Pinpoint the cell where the given text exists, returning its [X, Y] midpoint coordinate. 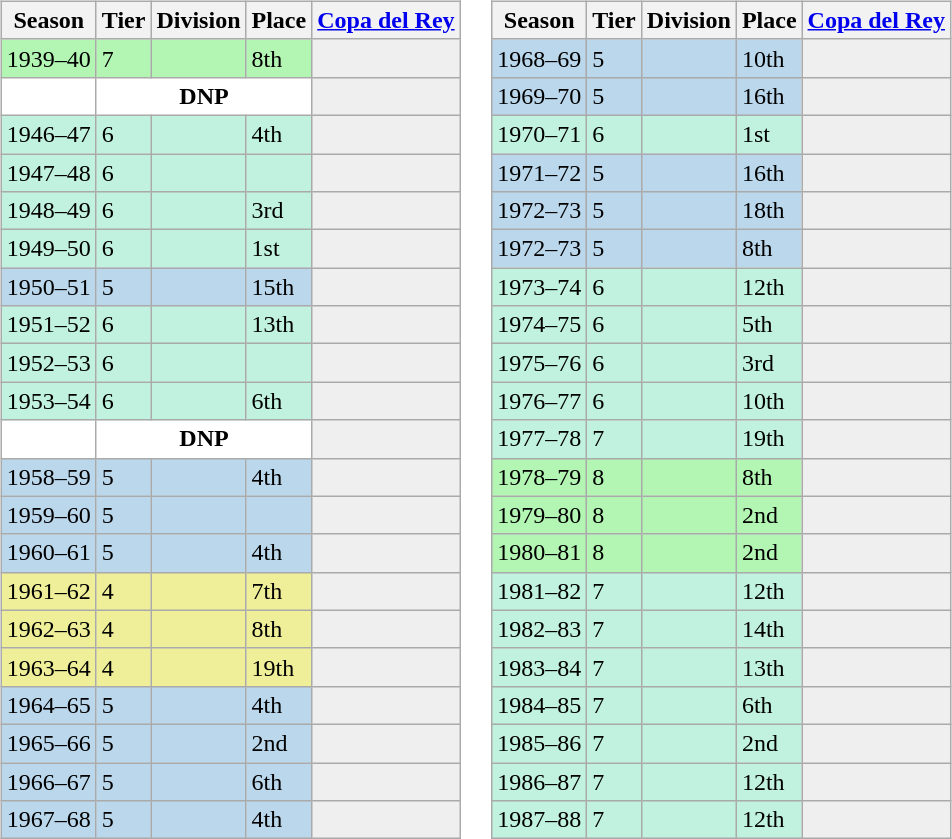
15th [279, 287]
1950–51 [48, 287]
1951–52 [48, 325]
1965–66 [48, 743]
18th [769, 211]
1953–54 [48, 401]
1962–63 [48, 629]
1958–59 [48, 477]
1977–78 [540, 439]
1970–71 [540, 134]
1982–83 [540, 629]
1979–80 [540, 515]
1960–61 [48, 553]
1966–67 [48, 781]
1947–48 [48, 173]
1964–65 [48, 705]
1949–50 [48, 249]
1976–77 [540, 401]
1948–49 [48, 211]
1946–47 [48, 134]
1971–72 [540, 173]
7th [279, 591]
14th [769, 629]
1959–60 [48, 515]
1981–82 [540, 591]
1978–79 [540, 477]
5th [769, 325]
1985–86 [540, 743]
1987–88 [540, 820]
1967–68 [48, 820]
1969–70 [540, 96]
1968–69 [540, 58]
1975–76 [540, 363]
1974–75 [540, 325]
1973–74 [540, 287]
1983–84 [540, 667]
1952–53 [48, 363]
1963–64 [48, 667]
1984–85 [540, 705]
1980–81 [540, 553]
1986–87 [540, 781]
1939–40 [48, 58]
1961–62 [48, 591]
